Return the [x, y] coordinate for the center point of the cell that contains the specified text.  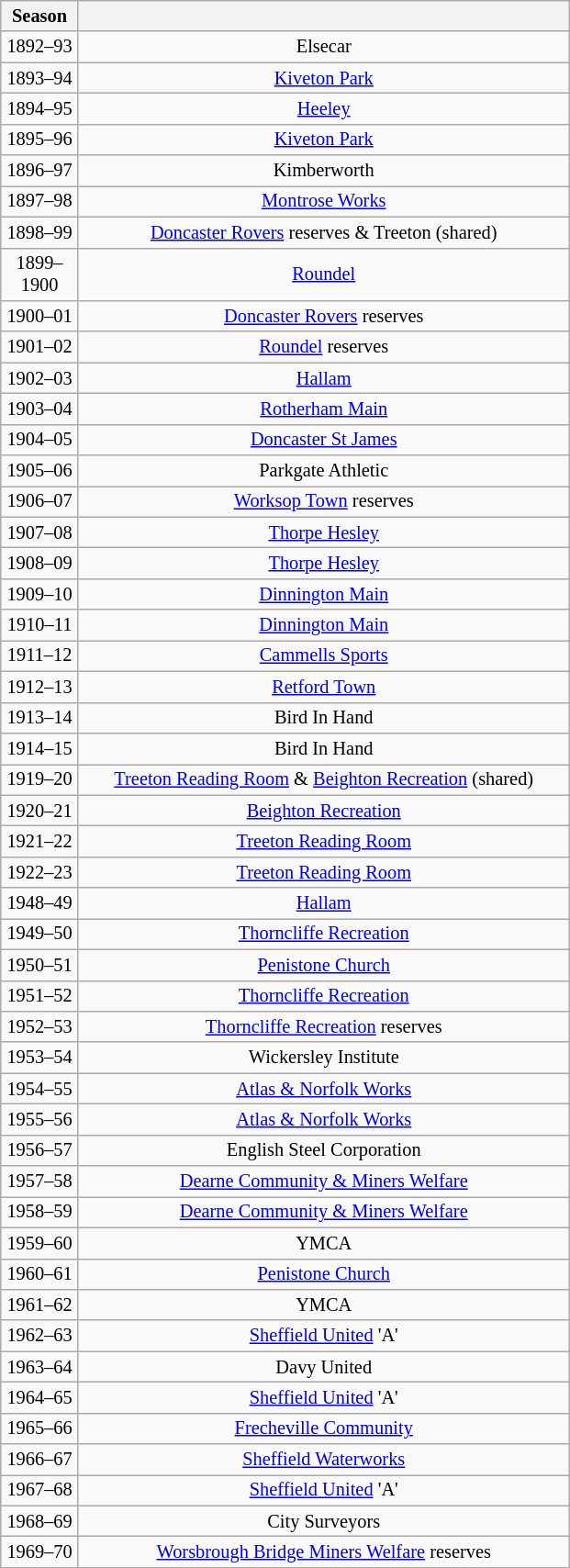
Roundel [323, 274]
1900–01 [40, 316]
1953–54 [40, 1058]
1903–04 [40, 409]
1899–1900 [40, 274]
Rotherham Main [323, 409]
1913–14 [40, 718]
1910–11 [40, 625]
1948–49 [40, 903]
Sheffield Waterworks [323, 1460]
1911–12 [40, 655]
1892–93 [40, 47]
1949–50 [40, 934]
Doncaster Rovers reserves [323, 316]
1956–57 [40, 1150]
Worksop Town reserves [323, 501]
1907–08 [40, 532]
1894–95 [40, 108]
1959–60 [40, 1243]
1958–59 [40, 1212]
1919–20 [40, 779]
Davy United [323, 1367]
1921–22 [40, 841]
1914–15 [40, 748]
1961–62 [40, 1305]
1902–03 [40, 378]
1954–55 [40, 1089]
1895–96 [40, 140]
1908–09 [40, 563]
Wickersley Institute [323, 1058]
Roundel reserves [323, 347]
1909–10 [40, 594]
1952–53 [40, 1026]
1951–52 [40, 996]
Retford Town [323, 687]
1950–51 [40, 965]
1896–97 [40, 171]
1898–99 [40, 232]
City Surveyors [323, 1521]
1968–69 [40, 1521]
English Steel Corporation [323, 1150]
1893–94 [40, 78]
Elsecar [323, 47]
1962–63 [40, 1336]
1897–98 [40, 201]
1904–05 [40, 440]
Frecheville Community [323, 1428]
1957–58 [40, 1182]
1965–66 [40, 1428]
1922–23 [40, 872]
Doncaster St James [323, 440]
1969–70 [40, 1552]
1920–21 [40, 811]
1966–67 [40, 1460]
Kimberworth [323, 171]
Beighton Recreation [323, 811]
1955–56 [40, 1119]
1905–06 [40, 471]
Season [40, 16]
Thorncliffe Recreation reserves [323, 1026]
Montrose Works [323, 201]
1960–61 [40, 1274]
Cammells Sports [323, 655]
Doncaster Rovers reserves & Treeton (shared) [323, 232]
Heeley [323, 108]
1912–13 [40, 687]
1964–65 [40, 1397]
1901–02 [40, 347]
1906–07 [40, 501]
1963–64 [40, 1367]
Treeton Reading Room & Beighton Recreation (shared) [323, 779]
Worsbrough Bridge Miners Welfare reserves [323, 1552]
1967–68 [40, 1490]
Parkgate Athletic [323, 471]
